Return the (x, y) coordinate for the center point of the cell that contains the specified text.  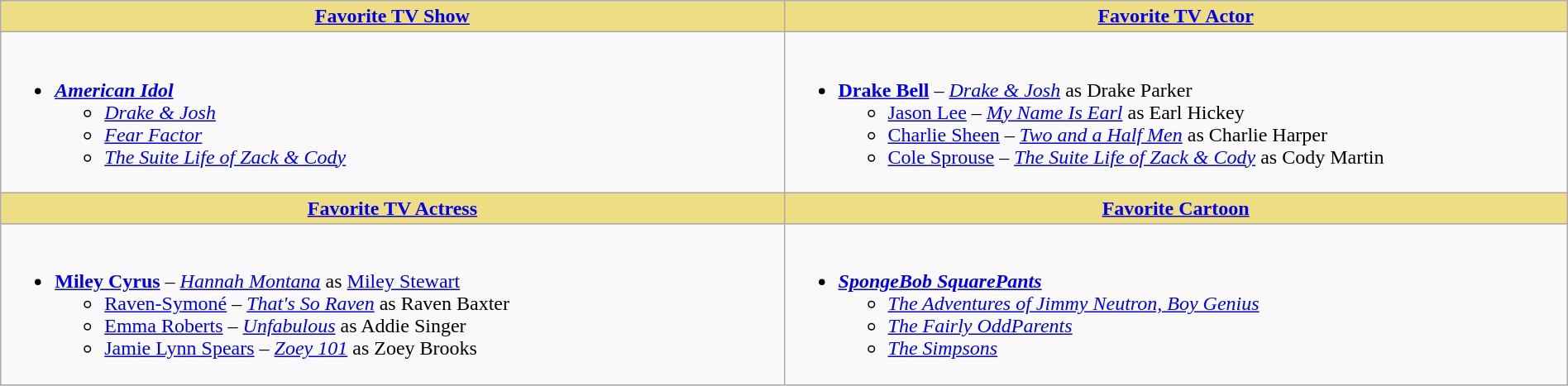
Favorite TV Show (392, 17)
American IdolDrake & JoshFear FactorThe Suite Life of Zack & Cody (392, 112)
Favorite TV Actor (1176, 17)
Favorite TV Actress (392, 208)
Favorite Cartoon (1176, 208)
SpongeBob SquarePantsThe Adventures of Jimmy Neutron, Boy GeniusThe Fairly OddParentsThe Simpsons (1176, 304)
